Provide the (X, Y) coordinate of the cell's center where the given text is located.  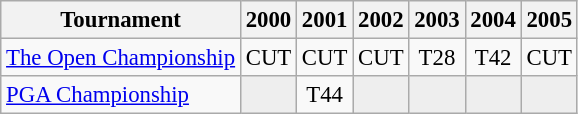
2004 (493, 20)
T28 (437, 58)
2001 (325, 20)
Tournament (121, 20)
2002 (381, 20)
2000 (268, 20)
T42 (493, 58)
2005 (549, 20)
2003 (437, 20)
The Open Championship (121, 58)
T44 (325, 95)
PGA Championship (121, 95)
